Return (x, y) of the center of cell containing provided text 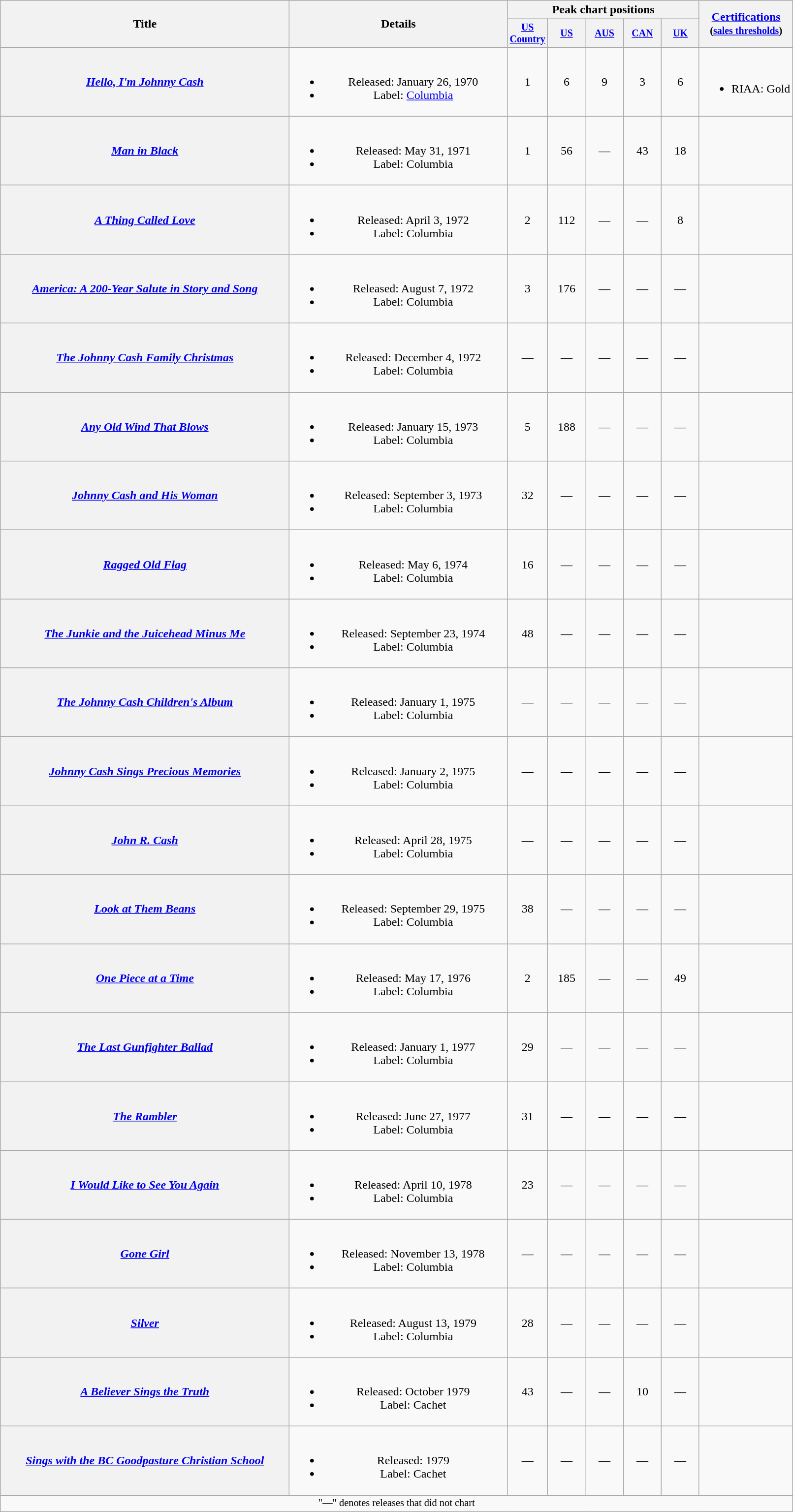
A Thing Called Love (145, 220)
Look at Them Beans (145, 909)
Released: January 26, 1970Label: Columbia (399, 82)
One Piece at a Time (145, 978)
185 (567, 978)
Released: June 27, 1977Label: Columbia (399, 1116)
Released: August 7, 1972Label: Columbia (399, 288)
9 (604, 82)
Silver (145, 1323)
America: A 200-Year Salute in Story and Song (145, 288)
US Country (528, 33)
Ragged Old Flag (145, 565)
Man in Black (145, 151)
Released: May 6, 1974Label: Columbia (399, 565)
The Johnny Cash Children's Album (145, 702)
Released: April 3, 1972Label: Columbia (399, 220)
Released: May 17, 1976Label: Columbia (399, 978)
176 (567, 288)
Hello, I'm Johnny Cash (145, 82)
John R. Cash (145, 840)
The Last Gunfighter Ballad (145, 1047)
The Johnny Cash Family Christmas (145, 358)
RIAA: Gold (746, 82)
Details (399, 24)
Gone Girl (145, 1254)
Released: August 13, 1979Label: Columbia (399, 1323)
48 (528, 633)
Released: 1979Label: Cachet (399, 1461)
CAN (642, 33)
Certifications(sales thresholds) (746, 24)
23 (528, 1185)
Released: April 10, 1978Label: Columbia (399, 1185)
Released: January 1, 1977Label: Columbia (399, 1047)
Any Old Wind That Blows (145, 427)
18 (680, 151)
49 (680, 978)
Released: May 31, 1971Label: Columbia (399, 151)
AUS (604, 33)
Peak chart positions (603, 10)
Johnny Cash and His Woman (145, 496)
Released: January 2, 1975Label: Columbia (399, 771)
Title (145, 24)
Sings with the BC Goodpasture Christian School (145, 1461)
31 (528, 1116)
UK (680, 33)
Released: September 3, 1973Label: Columbia (399, 496)
16 (528, 565)
56 (567, 151)
Released: April 28, 1975Label: Columbia (399, 840)
Johnny Cash Sings Precious Memories (145, 771)
32 (528, 496)
The Junkie and the Juicehead Minus Me (145, 633)
I Would Like to See You Again (145, 1185)
A Believer Sings the Truth (145, 1391)
29 (528, 1047)
10 (642, 1391)
28 (528, 1323)
Released: January 1, 1975Label: Columbia (399, 702)
8 (680, 220)
Released: October 1979Label: Cachet (399, 1391)
Released: January 15, 1973Label: Columbia (399, 427)
US (567, 33)
Released: September 23, 1974Label: Columbia (399, 633)
Released: September 29, 1975Label: Columbia (399, 909)
"—" denotes releases that did not chart (397, 1504)
The Rambler (145, 1116)
188 (567, 427)
112 (567, 220)
38 (528, 909)
Released: November 13, 1978Label: Columbia (399, 1254)
Released: December 4, 1972Label: Columbia (399, 358)
5 (528, 427)
